Capture the cell that displays the provided text and extract its [x, y] central coordinate. 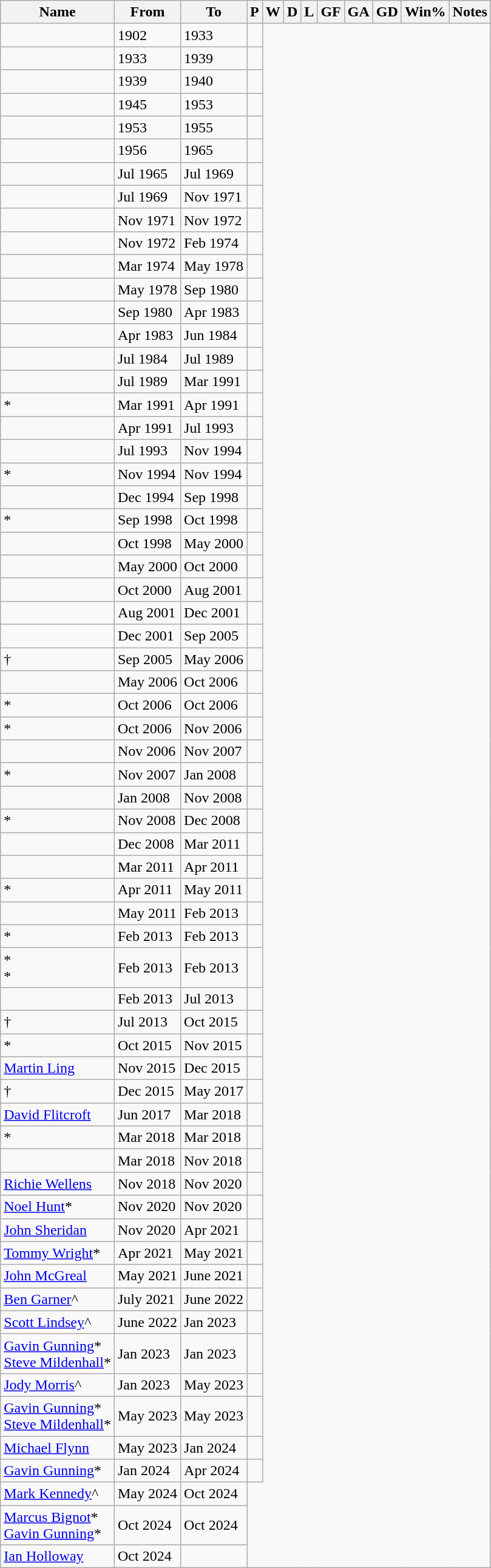
Mar 1974 [147, 266]
GD [387, 12]
1955 [214, 127]
GA [358, 12]
Tommy Wright* [58, 1253]
May 2017 [214, 1091]
Jody Morris^ [58, 1385]
L [310, 12]
David Flitcroft [58, 1115]
Feb 1974 [214, 243]
* * [58, 968]
May 2024 [147, 1494]
1940 [214, 81]
GF [331, 12]
1945 [147, 104]
From [147, 12]
Apr 2024 [214, 1471]
P [255, 12]
1956 [147, 151]
Gavin Gunning* [58, 1471]
Jul 1965 [147, 174]
Michael Flynn [58, 1448]
To [214, 12]
July 2021 [147, 1299]
Name [58, 12]
Mark Kennedy^ [58, 1494]
Scott Lindsey^ [58, 1322]
Martin Ling [58, 1068]
Noel Hunt* [58, 1207]
June 2021 [214, 1276]
John Sheridan [58, 1230]
Jun 1984 [214, 336]
1902 [147, 35]
Marcus Bignot* Gavin Gunning* [58, 1525]
Jun 2017 [147, 1115]
Dec 1994 [147, 497]
Ben Garner^ [58, 1299]
W [273, 12]
John McGreal [58, 1276]
Notes [470, 12]
Richie Wellens [58, 1184]
D [292, 12]
1965 [214, 151]
Jul 1984 [147, 359]
Ian Holloway [58, 1556]
Win% [425, 12]
